Identify which cell holds the provided text, then report its [X, Y] central coordinate. 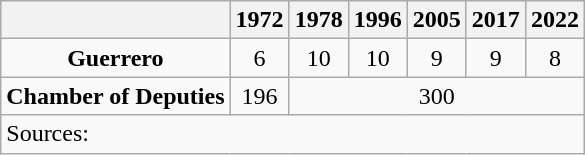
1972 [260, 20]
Guerrero [116, 58]
2022 [554, 20]
196 [260, 96]
8 [554, 58]
Sources: [293, 134]
1978 [318, 20]
2017 [496, 20]
1996 [378, 20]
6 [260, 58]
Chamber of Deputies [116, 96]
300 [436, 96]
2005 [436, 20]
